Capture the cell that displays the provided text and extract its [x, y] central coordinate. 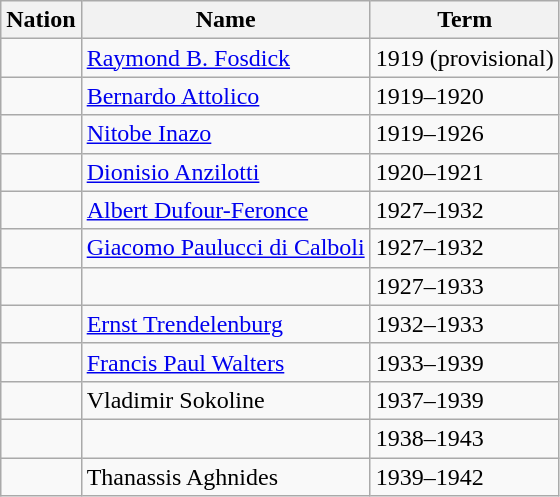
1927–1933 [464, 286]
1919 (provisional) [464, 58]
Ernst Trendelenburg [226, 324]
1938–1943 [464, 438]
1919–1926 [464, 134]
1920–1921 [464, 172]
Term [464, 20]
Nitobe Inazo [226, 134]
Francis Paul Walters [226, 362]
1932–1933 [464, 324]
1919–1920 [464, 96]
Dionisio Anzilotti [226, 172]
1937–1939 [464, 400]
1933–1939 [464, 362]
Thanassis Aghnides [226, 477]
Albert Dufour-Feronce [226, 210]
Name [226, 20]
Giacomo Paulucci di Calboli [226, 248]
Raymond B. Fosdick [226, 58]
Nation [41, 20]
1939–1942 [464, 477]
Bernardo Attolico [226, 96]
Vladimir Sokoline [226, 400]
